Search for the cell housing the specified text and yield its [X, Y] center coordinate. 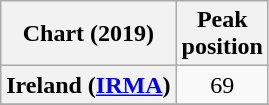
Chart (2019) [88, 34]
Ireland (IRMA) [88, 85]
Peakposition [222, 34]
69 [222, 85]
